Locate the cell with the specified text and output its [X, Y] center coordinate. 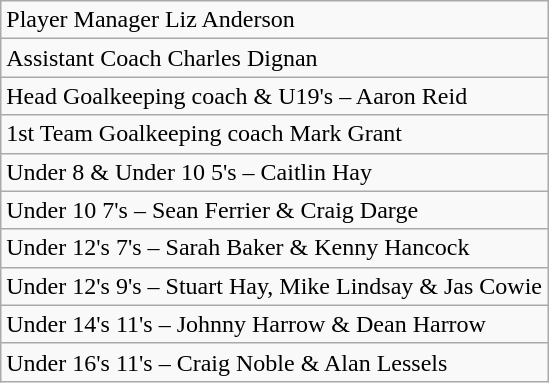
Under 12's 7's – Sarah Baker & Kenny Hancock [274, 248]
Player Manager Liz Anderson [274, 20]
Under 14's 11's – Johnny Harrow & Dean Harrow [274, 324]
Head Goalkeeping coach & U19's – Aaron Reid [274, 96]
1st Team Goalkeeping coach Mark Grant [274, 134]
Under 12's 9's – Stuart Hay, Mike Lindsay & Jas Cowie [274, 286]
Under 8 & Under 10 5's – Caitlin Hay [274, 172]
Assistant Coach Charles Dignan [274, 58]
Under 10 7's – Sean Ferrier & Craig Darge [274, 210]
Under 16's 11's – Craig Noble & Alan Lessels [274, 362]
